For the text-containing cell, return its midpoint in (x, y) coordinate format. 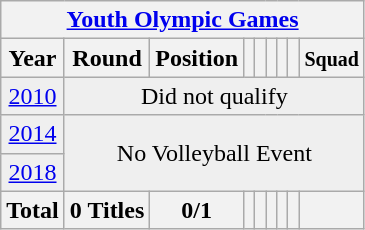
Year (33, 58)
0/1 (197, 210)
2014 (33, 134)
Youth Olympic Games (183, 20)
0 Titles (107, 210)
Round (107, 58)
2018 (33, 172)
Did not qualify (214, 96)
Position (197, 58)
2010 (33, 96)
No Volleyball Event (214, 153)
Total (33, 210)
Squad (332, 58)
